Detect which cell encompasses the target text, then output its (x, y) center coordinate. 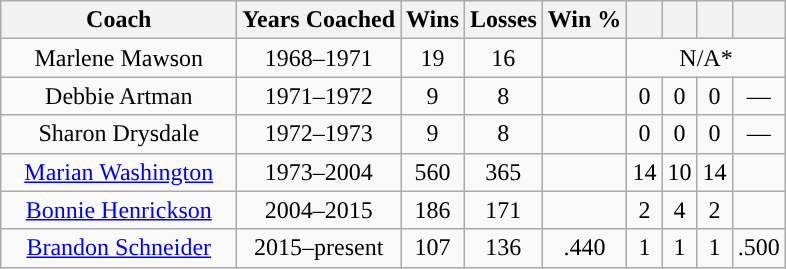
136 (504, 248)
2004–2015 (319, 210)
Marian Washington (119, 172)
Debbie Artman (119, 96)
.440 (584, 248)
.500 (758, 248)
560 (433, 172)
Sharon Drysdale (119, 134)
186 (433, 210)
Years Coached (319, 20)
365 (504, 172)
171 (504, 210)
Wins (433, 20)
19 (433, 58)
1973–2004 (319, 172)
4 (680, 210)
N/A* (706, 58)
1972–1973 (319, 134)
Losses (504, 20)
Brandon Schneider (119, 248)
Bonnie Henrickson (119, 210)
1968–1971 (319, 58)
Win % (584, 20)
1971–1972 (319, 96)
107 (433, 248)
16 (504, 58)
Coach (119, 20)
Marlene Mawson (119, 58)
2015–present (319, 248)
10 (680, 172)
